Locate the cell with the specified text and output its [X, Y] center coordinate. 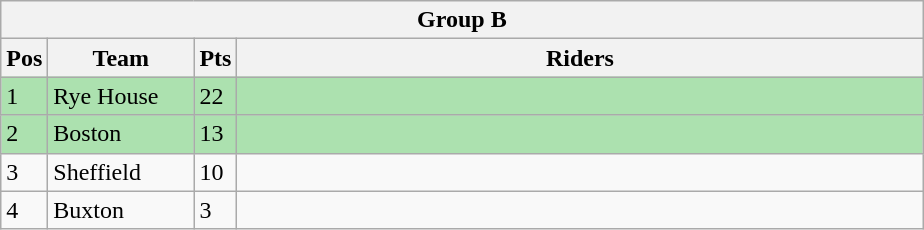
22 [216, 96]
Sheffield [121, 172]
Pos [24, 58]
4 [24, 210]
Group B [462, 20]
Buxton [121, 210]
1 [24, 96]
Team [121, 58]
Pts [216, 58]
Boston [121, 134]
2 [24, 134]
Rye House [121, 96]
Riders [580, 58]
13 [216, 134]
10 [216, 172]
